Extract the (x, y) coordinate from the center of the cell holding the provided text.  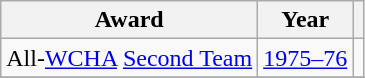
Award (130, 20)
1975–76 (306, 58)
All-WCHA Second Team (130, 58)
Year (306, 20)
